Provide the [x, y] coordinate of the cell's center where the given text is located.  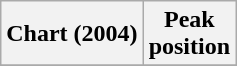
Peakposition [189, 34]
Chart (2004) [72, 34]
